Determine the (X, Y) coordinate at the center of the cell enclosing the given text.  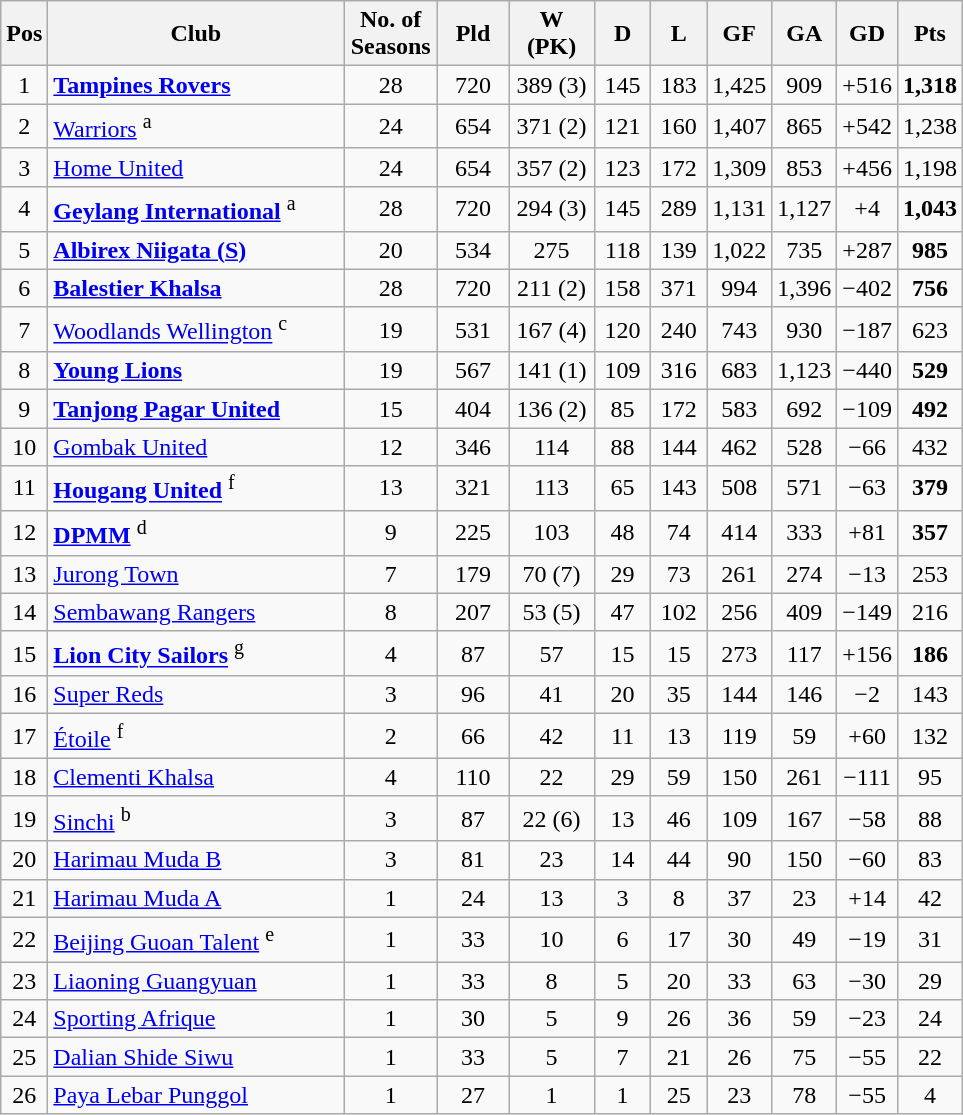
316 (679, 371)
240 (679, 330)
Young Lions (196, 371)
70 (7) (551, 574)
Clementi Khalsa (196, 777)
123 (623, 167)
Sembawang Rangers (196, 612)
Warriors a (196, 126)
1,425 (740, 85)
47 (623, 612)
1,131 (740, 208)
371 (2) (551, 126)
GD (868, 34)
Sporting Afrique (196, 1019)
Geylang International a (196, 208)
114 (551, 447)
Gombak United (196, 447)
−60 (868, 860)
GA (804, 34)
+156 (868, 654)
273 (740, 654)
Harimau Muda A (196, 898)
117 (804, 654)
Home United (196, 167)
253 (930, 574)
994 (740, 288)
274 (804, 574)
357 (2) (551, 167)
1,396 (804, 288)
−66 (868, 447)
Tanjong Pagar United (196, 409)
Balestier Khalsa (196, 288)
103 (551, 532)
930 (804, 330)
414 (740, 532)
73 (679, 574)
95 (930, 777)
−19 (868, 940)
623 (930, 330)
1,318 (930, 85)
985 (930, 250)
+287 (868, 250)
102 (679, 612)
63 (804, 981)
146 (804, 695)
432 (930, 447)
534 (472, 250)
1,238 (930, 126)
18 (24, 777)
389 (3) (551, 85)
179 (472, 574)
+456 (868, 167)
583 (740, 409)
183 (679, 85)
−13 (868, 574)
Super Reds (196, 695)
207 (472, 612)
No. ofSeasons (391, 34)
Dalian Shide Siwu (196, 1057)
379 (930, 488)
−187 (868, 330)
462 (740, 447)
−63 (868, 488)
Pos (24, 34)
186 (930, 654)
735 (804, 250)
256 (740, 612)
141 (1) (551, 371)
Beijing Guoan Talent e (196, 940)
294 (3) (551, 208)
167 (804, 818)
Harimau Muda B (196, 860)
D (623, 34)
139 (679, 250)
404 (472, 409)
909 (804, 85)
−2 (868, 695)
75 (804, 1057)
+60 (868, 736)
48 (623, 532)
158 (623, 288)
−23 (868, 1019)
321 (472, 488)
+14 (868, 898)
567 (472, 371)
74 (679, 532)
743 (740, 330)
Lion City Sailors g (196, 654)
49 (804, 940)
571 (804, 488)
1,198 (930, 167)
Étoile f (196, 736)
81 (472, 860)
865 (804, 126)
−111 (868, 777)
Sinchi b (196, 818)
+81 (868, 532)
41 (551, 695)
136 (2) (551, 409)
53 (5) (551, 612)
110 (472, 777)
275 (551, 250)
225 (472, 532)
1,043 (930, 208)
W (PK) (551, 34)
216 (930, 612)
Liaoning Guangyuan (196, 981)
508 (740, 488)
−109 (868, 409)
37 (740, 898)
1,123 (804, 371)
119 (740, 736)
31 (930, 940)
529 (930, 371)
+542 (868, 126)
Jurong Town (196, 574)
113 (551, 488)
36 (740, 1019)
683 (740, 371)
346 (472, 447)
+4 (868, 208)
78 (804, 1095)
211 (2) (551, 288)
333 (804, 532)
692 (804, 409)
531 (472, 330)
289 (679, 208)
83 (930, 860)
27 (472, 1095)
44 (679, 860)
46 (679, 818)
66 (472, 736)
Hougang United f (196, 488)
528 (804, 447)
GF (740, 34)
−440 (868, 371)
DPMM d (196, 532)
−402 (868, 288)
−58 (868, 818)
357 (930, 532)
16 (24, 695)
35 (679, 695)
22 (6) (551, 818)
160 (679, 126)
132 (930, 736)
Albirex Niigata (S) (196, 250)
85 (623, 409)
65 (623, 488)
756 (930, 288)
409 (804, 612)
90 (740, 860)
1,127 (804, 208)
Pts (930, 34)
167 (4) (551, 330)
1,022 (740, 250)
Club (196, 34)
−149 (868, 612)
−30 (868, 981)
120 (623, 330)
492 (930, 409)
96 (472, 695)
Woodlands Wellington c (196, 330)
853 (804, 167)
121 (623, 126)
1,407 (740, 126)
Pld (472, 34)
118 (623, 250)
57 (551, 654)
371 (679, 288)
L (679, 34)
Tampines Rovers (196, 85)
Paya Lebar Punggol (196, 1095)
1,309 (740, 167)
+516 (868, 85)
